Return the (X, Y) coordinate for the center point of the cell that contains the specified text.  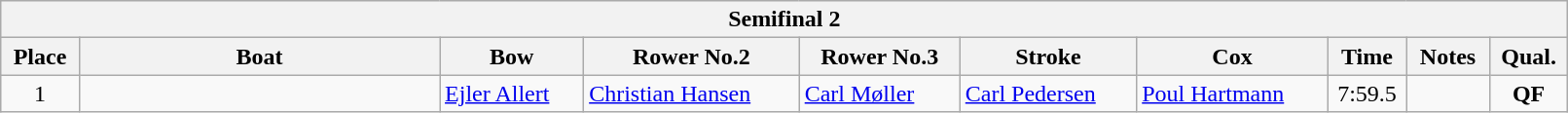
Rower No.2 (692, 56)
Carl Møller (880, 94)
Notes (1448, 56)
Boat (259, 56)
Place (40, 56)
1 (40, 94)
Cox (1232, 56)
Poul Hartmann (1232, 94)
7:59.5 (1367, 94)
Christian Hansen (692, 94)
Rower No.3 (880, 56)
Bow (512, 56)
Time (1367, 56)
Carl Pedersen (1047, 94)
Ejler Allert (512, 94)
Stroke (1047, 56)
Semifinal 2 (784, 19)
Qual. (1528, 56)
QF (1528, 94)
